Pinpoint the cell where the given text exists, returning its (x, y) midpoint coordinate. 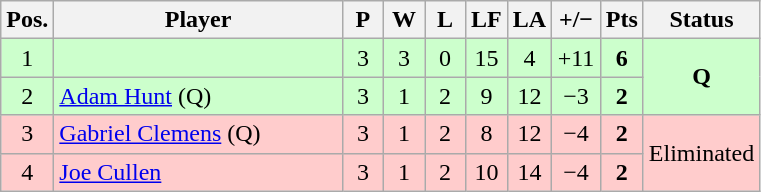
LF (487, 20)
14 (529, 172)
Player (198, 20)
8 (487, 134)
Q (701, 77)
+11 (576, 58)
0 (444, 58)
Pos. (28, 20)
P (362, 20)
9 (487, 96)
6 (622, 58)
Pts (622, 20)
Status (701, 20)
Gabriel Clemens (Q) (198, 134)
−3 (576, 96)
+/− (576, 20)
W (404, 20)
10 (487, 172)
15 (487, 58)
LA (529, 20)
L (444, 20)
Joe Cullen (198, 172)
Eliminated (701, 153)
Adam Hunt (Q) (198, 96)
